Detect which cell encompasses the target text, then output its [x, y] center coordinate. 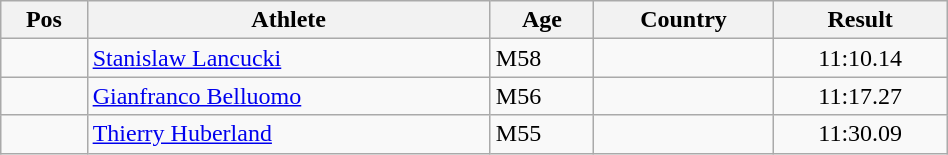
11:30.09 [860, 134]
Athlete [288, 20]
Gianfranco Belluomo [288, 96]
11:10.14 [860, 58]
Thierry Huberland [288, 134]
Age [542, 20]
M55 [542, 134]
M56 [542, 96]
Result [860, 20]
Stanislaw Lancucki [288, 58]
11:17.27 [860, 96]
Pos [44, 20]
Country [684, 20]
M58 [542, 58]
